Identify which cell holds the provided text, then report its [x, y] central coordinate. 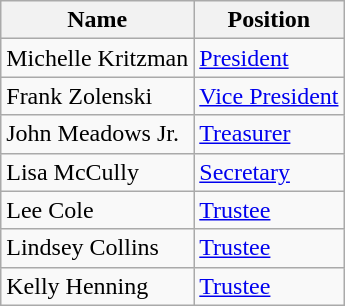
President [269, 58]
Vice President [269, 96]
Secretary [269, 172]
Lee Cole [98, 210]
Frank Zolenski [98, 96]
Kelly Henning [98, 286]
John Meadows Jr. [98, 134]
Treasurer [269, 134]
Lisa McCully [98, 172]
Michelle Kritzman [98, 58]
Position [269, 20]
Name [98, 20]
Lindsey Collins [98, 248]
